Detect which cell encompasses the target text, then output its [x, y] center coordinate. 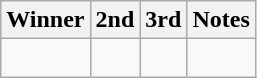
Winner [46, 20]
3rd [164, 20]
2nd [115, 20]
Notes [221, 20]
